Output the (x, y) coordinate of the center of the cell containing the given text.  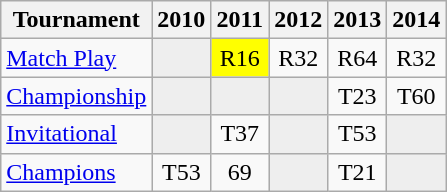
T37 (240, 134)
2013 (358, 20)
2011 (240, 20)
R16 (240, 58)
T23 (358, 96)
T60 (416, 96)
Champions (76, 172)
T21 (358, 172)
Championship (76, 96)
2010 (182, 20)
Tournament (76, 20)
Match Play (76, 58)
69 (240, 172)
2014 (416, 20)
R64 (358, 58)
2012 (298, 20)
Invitational (76, 134)
